Extract the (x, y) coordinate from the center of the cell holding the provided text.  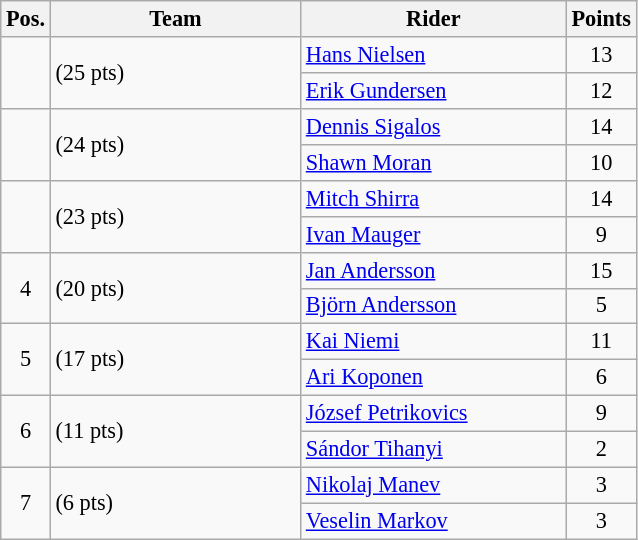
Erik Gundersen (434, 90)
Sándor Tihanyi (434, 450)
13 (601, 55)
Jan Andersson (434, 270)
(24 pts) (175, 144)
Björn Andersson (434, 306)
7 (26, 503)
(17 pts) (175, 360)
(20 pts) (175, 288)
Shawn Moran (434, 162)
Nikolaj Manev (434, 485)
Ari Koponen (434, 378)
15 (601, 270)
(11 pts) (175, 432)
Team (175, 19)
Pos. (26, 19)
Hans Nielsen (434, 55)
Dennis Sigalos (434, 126)
Ivan Mauger (434, 234)
4 (26, 288)
Points (601, 19)
Veselin Markov (434, 521)
Kai Niemi (434, 342)
10 (601, 162)
József Petrikovics (434, 414)
11 (601, 342)
2 (601, 450)
(23 pts) (175, 216)
(25 pts) (175, 73)
(6 pts) (175, 503)
Rider (434, 19)
Mitch Shirra (434, 198)
12 (601, 90)
